Locate the cell with the specified text and output its [X, Y] center coordinate. 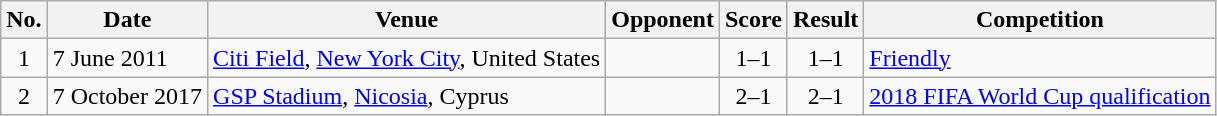
1 [24, 58]
7 June 2011 [127, 58]
Result [825, 20]
Venue [407, 20]
Score [753, 20]
Friendly [1040, 58]
Citi Field, New York City, United States [407, 58]
GSP Stadium, Nicosia, Cyprus [407, 96]
Opponent [663, 20]
2 [24, 96]
Date [127, 20]
7 October 2017 [127, 96]
2018 FIFA World Cup qualification [1040, 96]
Competition [1040, 20]
No. [24, 20]
